Return [x, y] of the center of cell containing provided text 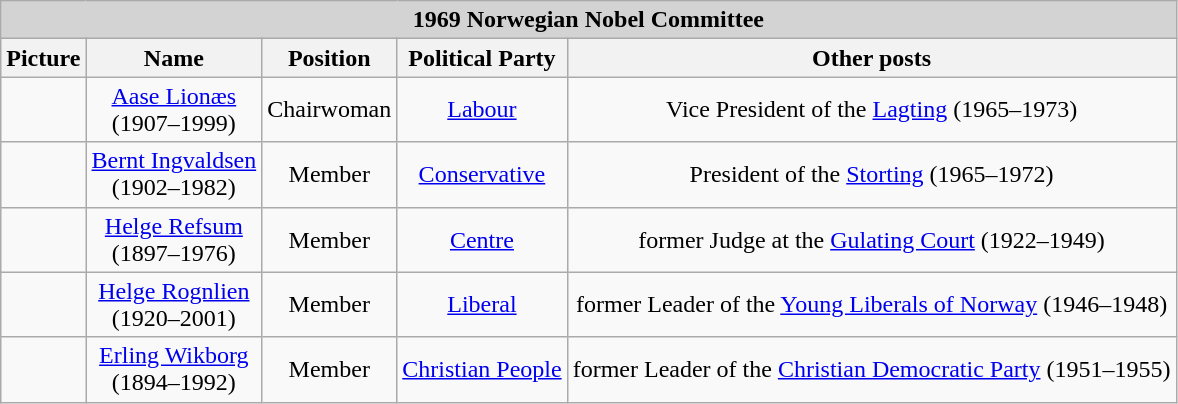
former Leader of the Young Liberals of Norway (1946–1948) [872, 304]
President of the Storting (1965–1972) [872, 174]
Centre [482, 240]
Bernt Ingvaldsen (1902–1982) [174, 174]
Position [330, 58]
Name [174, 58]
Christian People [482, 370]
1969 Norwegian Nobel Committee [588, 20]
former Leader of the Christian Democratic Party (1951–1955) [872, 370]
Political Party [482, 58]
Helge Rognlien (1920–2001) [174, 304]
Picture [44, 58]
Labour [482, 110]
former Judge at the Gulating Court (1922–1949) [872, 240]
Chairwoman [330, 110]
Liberal [482, 304]
Conservative [482, 174]
Erling Wikborg (1894–1992) [174, 370]
Helge Refsum (1897–1976) [174, 240]
Vice President of the Lagting (1965–1973) [872, 110]
Aase Lionæs (1907–1999) [174, 110]
Other posts [872, 58]
